Output the [X, Y] coordinate of the center of the cell containing the given text.  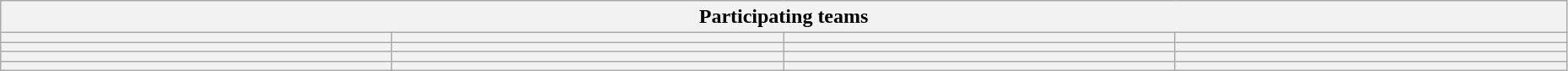
Participating teams [784, 17]
